From the cell containing the given text, extract its center point as (x, y) coordinate. 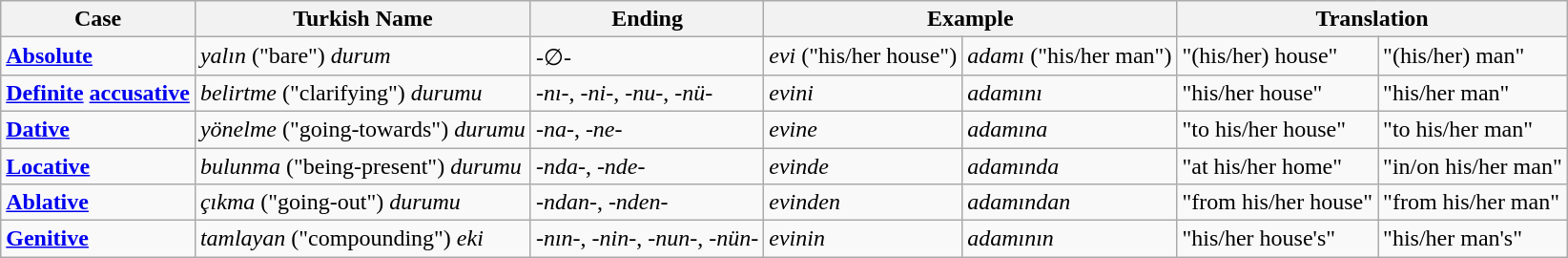
evine (863, 129)
"(his/her) house" (1278, 56)
"to his/her man" (1473, 129)
-nı-, -ni-, -nu-, -nü- (647, 93)
tamlayan ("compounding") eki (362, 239)
Locative (98, 165)
"from his/her man" (1473, 203)
Translation (1372, 19)
-na-, -ne- (647, 129)
"from his/her house" (1278, 203)
evinden (863, 203)
"his/her house's" (1278, 239)
yönelme ("going-towards") durumu (362, 129)
-∅- (647, 56)
"his/her man" (1473, 93)
"(his/her) man" (1473, 56)
adamını (1070, 93)
Dative (98, 129)
"his/her man's" (1473, 239)
Absolute (98, 56)
-ndan-, -nden- (647, 203)
evinde (863, 165)
Case (98, 19)
Turkish Name (362, 19)
"his/her house" (1278, 93)
Genitive (98, 239)
"in/on his/her man" (1473, 165)
yalın ("bare") durum (362, 56)
evi ("his/her house") (863, 56)
bulunma ("being-present") durumu (362, 165)
Ending (647, 19)
evinin (863, 239)
adamının (1070, 239)
-nda-, -nde- (647, 165)
belirtme ("clarifying") durumu (362, 93)
Ablative (98, 203)
çıkma ("going-out") durumu (362, 203)
-nın-, -nin-, -nun-, -nün- (647, 239)
adamına (1070, 129)
Definite accusative (98, 93)
evini (863, 93)
adamı ("his/her man") (1070, 56)
"to his/her house" (1278, 129)
adamından (1070, 203)
Example (971, 19)
"at his/her home" (1278, 165)
adamında (1070, 165)
